Return [X, Y] of the center of cell containing provided text 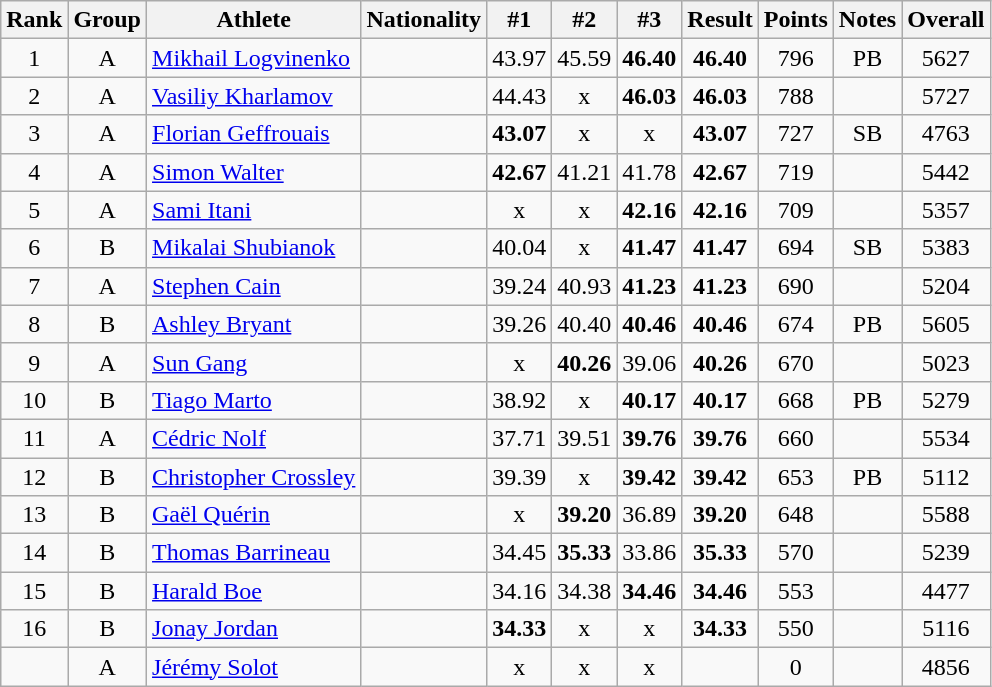
12 [34, 477]
668 [796, 400]
0 [796, 667]
9 [34, 362]
40.93 [584, 286]
788 [796, 96]
#1 [520, 20]
Cédric Nolf [254, 438]
8 [34, 324]
Rank [34, 20]
Points [796, 20]
5357 [946, 210]
Christopher Crossley [254, 477]
Nationality [424, 20]
553 [796, 591]
5239 [946, 553]
648 [796, 515]
39.26 [520, 324]
670 [796, 362]
5727 [946, 96]
5112 [946, 477]
5442 [946, 172]
45.59 [584, 58]
3 [34, 134]
39.51 [584, 438]
41.21 [584, 172]
4856 [946, 667]
5588 [946, 515]
Group [108, 20]
5116 [946, 629]
5627 [946, 58]
39.39 [520, 477]
34.45 [520, 553]
5383 [946, 248]
38.92 [520, 400]
5023 [946, 362]
709 [796, 210]
Notes [867, 20]
15 [34, 591]
Harald Boe [254, 591]
13 [34, 515]
Stephen Cain [254, 286]
5534 [946, 438]
Athlete [254, 20]
44.43 [520, 96]
Tiago Marto [254, 400]
39.24 [520, 286]
Ashley Bryant [254, 324]
14 [34, 553]
#3 [650, 20]
43.97 [520, 58]
1 [34, 58]
Overall [946, 20]
10 [34, 400]
570 [796, 553]
16 [34, 629]
660 [796, 438]
33.86 [650, 553]
5204 [946, 286]
4477 [946, 591]
34.16 [520, 591]
7 [34, 286]
Simon Walter [254, 172]
11 [34, 438]
41.78 [650, 172]
39.06 [650, 362]
5279 [946, 400]
Mikalai Shubianok [254, 248]
#2 [584, 20]
Vasiliy Kharlamov [254, 96]
36.89 [650, 515]
Sami Itani [254, 210]
37.71 [520, 438]
719 [796, 172]
6 [34, 248]
2 [34, 96]
Thomas Barrineau [254, 553]
727 [796, 134]
5 [34, 210]
550 [796, 629]
4763 [946, 134]
Gaël Quérin [254, 515]
690 [796, 286]
796 [796, 58]
Mikhail Logvinenko [254, 58]
653 [796, 477]
40.04 [520, 248]
Jérémy Solot [254, 667]
694 [796, 248]
Florian Geffrouais [254, 134]
34.38 [584, 591]
Sun Gang [254, 362]
4 [34, 172]
5605 [946, 324]
674 [796, 324]
Result [720, 20]
Jonay Jordan [254, 629]
40.40 [584, 324]
